Scan for the cell matching the given text and deliver its (X, Y) coordinate at center. 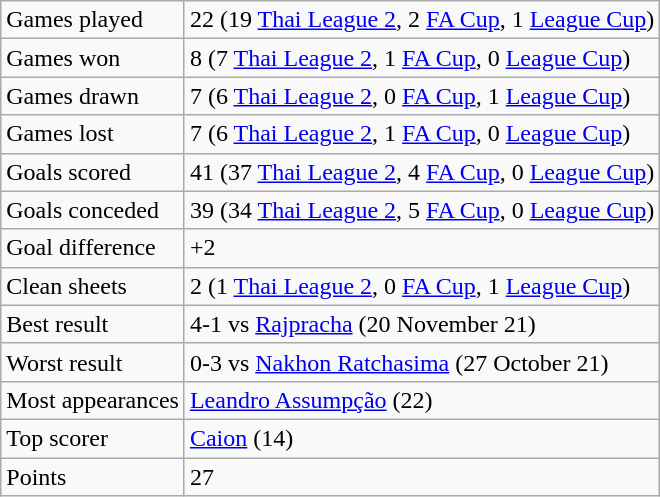
+2 (422, 248)
Games played (93, 20)
2 (1 Thai League 2, 0 FA Cup, 1 League Cup) (422, 286)
7 (6 Thai League 2, 0 FA Cup, 1 League Cup) (422, 96)
39 (34 Thai League 2, 5 FA Cup, 0 League Cup) (422, 210)
Leandro Assumpção (22) (422, 400)
Top scorer (93, 438)
Worst result (93, 362)
Caion (14) (422, 438)
Best result (93, 324)
8 (7 Thai League 2, 1 FA Cup, 0 League Cup) (422, 58)
Most appearances (93, 400)
Goal difference (93, 248)
Clean sheets (93, 286)
4-1 vs Rajpracha (20 November 21) (422, 324)
Games lost (93, 134)
0-3 vs Nakhon Ratchasima (27 October 21) (422, 362)
22 (19 Thai League 2, 2 FA Cup, 1 League Cup) (422, 20)
Goals conceded (93, 210)
7 (6 Thai League 2, 1 FA Cup, 0 League Cup) (422, 134)
27 (422, 477)
Points (93, 477)
Goals scored (93, 172)
Games won (93, 58)
41 (37 Thai League 2, 4 FA Cup, 0 League Cup) (422, 172)
Games drawn (93, 96)
